Extract the [X, Y] coordinate from the center of the cell holding the provided text.  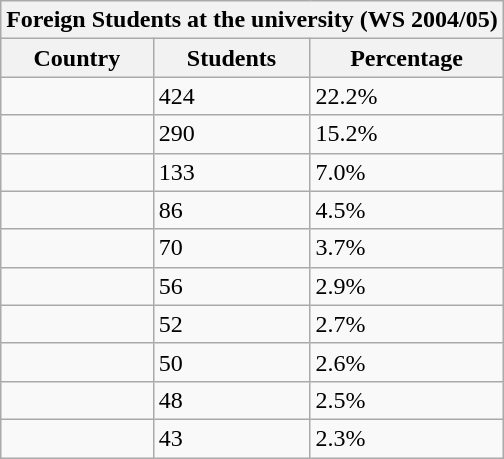
133 [232, 172]
48 [232, 400]
Percentage [406, 58]
50 [232, 362]
Foreign Students at the university (WS 2004/05) [252, 20]
2.3% [406, 438]
2.6% [406, 362]
70 [232, 248]
2.7% [406, 324]
4.5% [406, 210]
43 [232, 438]
22.2% [406, 96]
52 [232, 324]
15.2% [406, 134]
3.7% [406, 248]
7.0% [406, 172]
2.5% [406, 400]
290 [232, 134]
86 [232, 210]
2.9% [406, 286]
424 [232, 96]
Country [78, 58]
Students [232, 58]
56 [232, 286]
